From the cell containing the given text, extract its center point as [X, Y] coordinate. 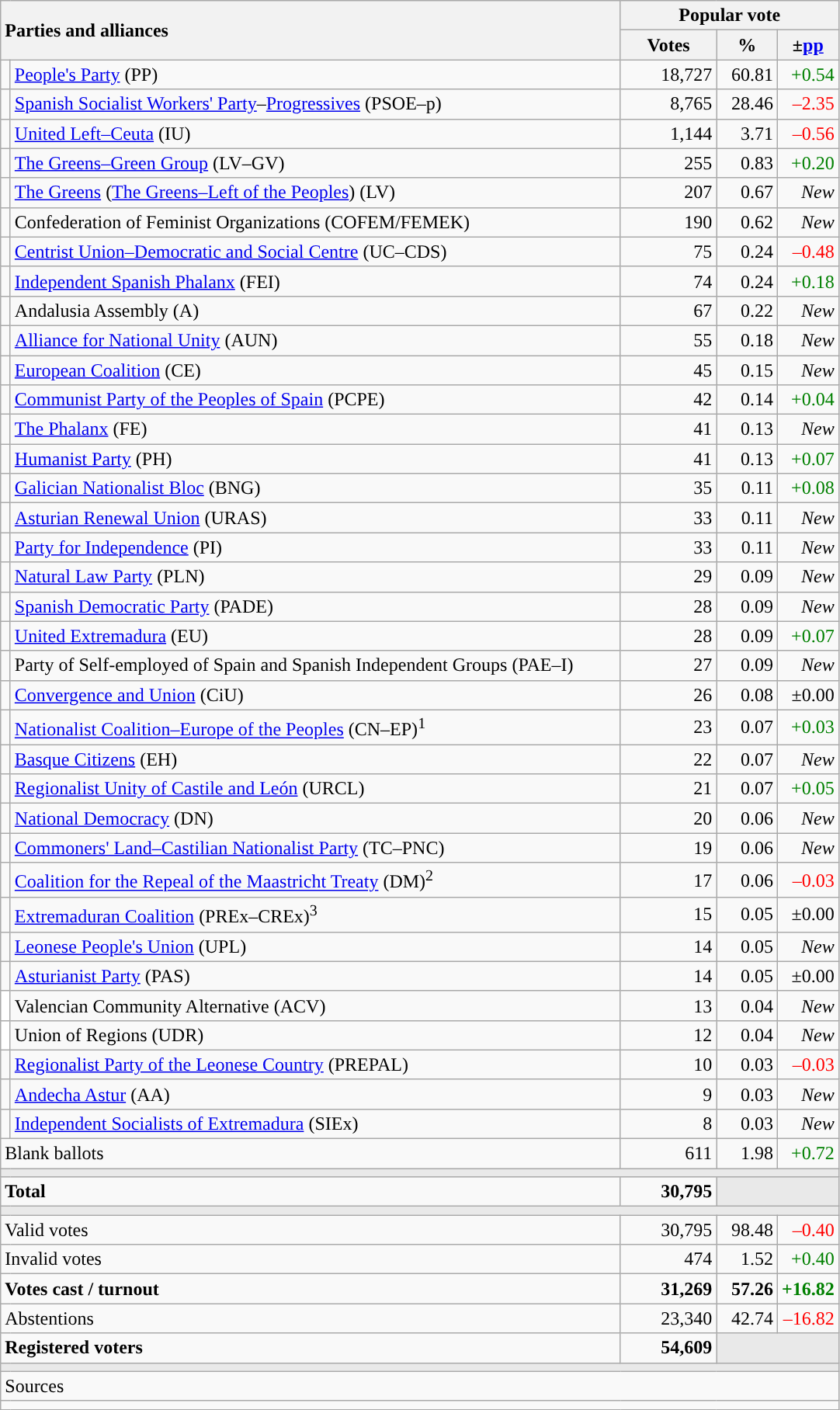
+0.08 [807, 488]
Total [311, 1192]
19 [668, 848]
67 [668, 311]
255 [668, 163]
42.74 [747, 1318]
12 [668, 1035]
European Coalition (CE) [315, 370]
8,765 [668, 104]
Nationalist Coalition–Europe of the Peoples (CN–EP)1 [315, 727]
Invalid votes [311, 1259]
Alliance for National Unity (AUN) [315, 340]
0.62 [747, 222]
% [747, 45]
23 [668, 727]
Asturianist Party (PAS) [315, 976]
98.48 [747, 1230]
National Democracy (DN) [315, 818]
Votes cast / turnout [311, 1289]
Galician Nationalist Bloc (BNG) [315, 488]
22 [668, 759]
1.52 [747, 1259]
21 [668, 789]
Valid votes [311, 1230]
+16.82 [807, 1289]
Natural Law Party (PLN) [315, 577]
17 [668, 880]
+0.05 [807, 789]
0.14 [747, 400]
0.83 [747, 163]
+0.18 [807, 281]
Independent Socialists of Extremadura (SIEx) [315, 1124]
Confederation of Feminist Organizations (COFEM/FEMEK) [315, 222]
Abstentions [311, 1318]
Party of Self-employed of Spain and Spanish Independent Groups (PAE–I) [315, 665]
United Extremadura (EU) [315, 636]
27 [668, 665]
Basque Citizens (EH) [315, 759]
26 [668, 695]
Independent Spanish Phalanx (FEI) [315, 281]
Extremaduran Coalition (PREx–CREx)3 [315, 915]
Votes [668, 45]
Centrist Union–Democratic and Social Centre (UC–CDS) [315, 252]
Blank ballots [311, 1154]
Valencian Community Alternative (ACV) [315, 1005]
+0.03 [807, 727]
15 [668, 915]
0.22 [747, 311]
28.46 [747, 104]
Convergence and Union (CiU) [315, 695]
31,269 [668, 1289]
207 [668, 193]
±pp [807, 45]
54,609 [668, 1348]
–2.35 [807, 104]
+0.72 [807, 1154]
74 [668, 281]
+0.20 [807, 163]
–0.56 [807, 134]
0.15 [747, 370]
190 [668, 222]
Commoners' Land–Castilian Nationalist Party (TC–PNC) [315, 848]
Communist Party of the Peoples of Spain (PCPE) [315, 400]
8 [668, 1124]
People's Party (PP) [315, 75]
The Greens–Green Group (LV–GV) [315, 163]
The Greens (The Greens–Left of the Peoples) (LV) [315, 193]
474 [668, 1259]
+0.54 [807, 75]
–0.48 [807, 252]
42 [668, 400]
60.81 [747, 75]
9 [668, 1094]
Sources [419, 1386]
3.71 [747, 134]
+0.04 [807, 400]
611 [668, 1154]
20 [668, 818]
29 [668, 577]
The Phalanx (FE) [315, 429]
Andecha Astur (AA) [315, 1094]
Spanish Democratic Party (PADE) [315, 606]
75 [668, 252]
13 [668, 1005]
57.26 [747, 1289]
Humanist Party (PH) [315, 459]
Registered voters [311, 1348]
–0.40 [807, 1230]
United Left–Ceuta (IU) [315, 134]
35 [668, 488]
18,727 [668, 75]
Parties and alliances [311, 30]
Coalition for the Repeal of the Maastricht Treaty (DM)2 [315, 880]
55 [668, 340]
–16.82 [807, 1318]
1.98 [747, 1154]
Party for Independence (PI) [315, 547]
Union of Regions (UDR) [315, 1035]
Spanish Socialist Workers' Party–Progressives (PSOE–p) [315, 104]
Regionalist Unity of Castile and León (URCL) [315, 789]
10 [668, 1064]
Asturian Renewal Union (URAS) [315, 518]
0.67 [747, 193]
Leonese People's Union (UPL) [315, 946]
+0.40 [807, 1259]
45 [668, 370]
1,144 [668, 134]
Andalusia Assembly (A) [315, 311]
0.18 [747, 340]
0.08 [747, 695]
23,340 [668, 1318]
Regionalist Party of the Leonese Country (PREPAL) [315, 1064]
Popular vote [730, 16]
